Identify which cell holds the provided text, then report its (X, Y) central coordinate. 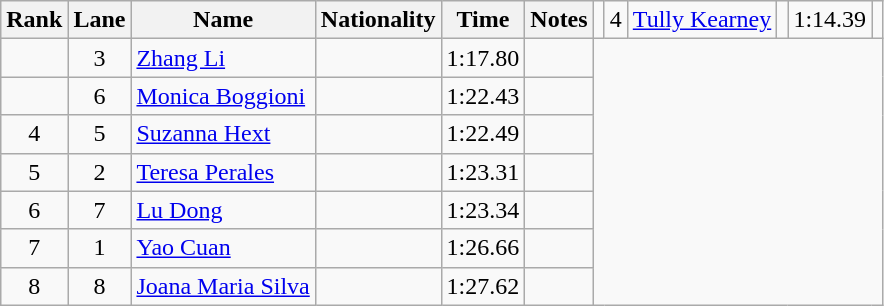
Yao Cuan (223, 248)
Notes (559, 20)
1:23.34 (483, 210)
Lane (100, 20)
3 (100, 58)
1:22.49 (483, 134)
Nationality (378, 20)
Zhang Li (223, 58)
Suzanna Hext (223, 134)
Joana Maria Silva (223, 286)
Lu Dong (223, 210)
1:23.31 (483, 172)
Name (223, 20)
Time (483, 20)
1:14.39 (830, 20)
1:22.43 (483, 96)
1:27.62 (483, 286)
Rank (34, 20)
Monica Boggioni (223, 96)
Teresa Perales (223, 172)
2 (100, 172)
1:26.66 (483, 248)
1:17.80 (483, 58)
Tully Kearney (702, 20)
1 (100, 248)
